Locate the cell with the specified text and output its (X, Y) center coordinate. 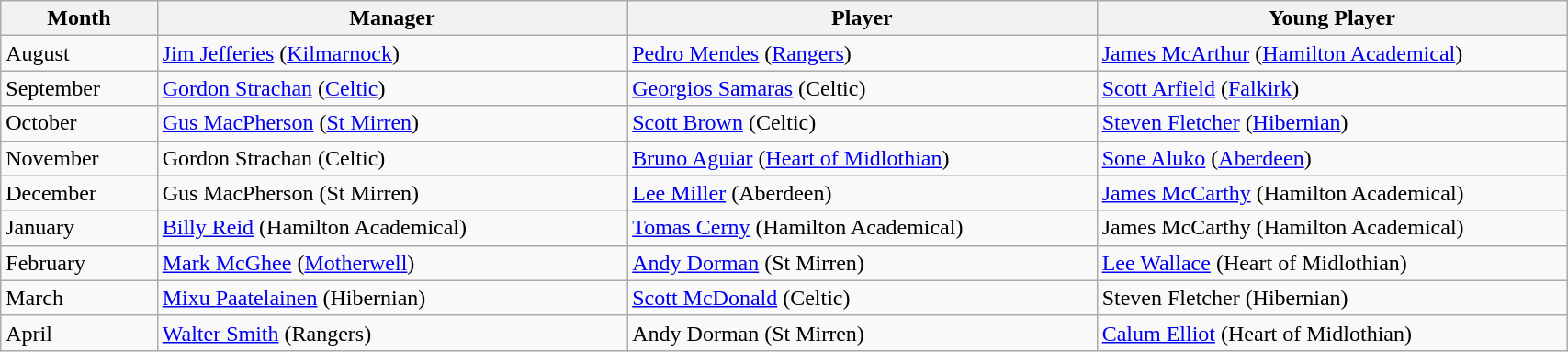
Lee Wallace (Heart of Midlothian) (1332, 263)
Mixu Paatelainen (Hibernian) (391, 298)
October (79, 123)
Pedro Mendes (Rangers) (862, 53)
August (79, 53)
January (79, 228)
February (79, 263)
Scott Brown (Celtic) (862, 123)
Billy Reid (Hamilton Academical) (391, 228)
Jim Jefferies (Kilmarnock) (391, 53)
Young Player (1332, 18)
Scott Arfield (Falkirk) (1332, 88)
Georgios Samaras (Celtic) (862, 88)
Scott McDonald (Celtic) (862, 298)
Month (79, 18)
Manager (391, 18)
September (79, 88)
Walter Smith (Rangers) (391, 333)
Player (862, 18)
April (79, 333)
December (79, 193)
Sone Aluko (Aberdeen) (1332, 158)
March (79, 298)
Mark McGhee (Motherwell) (391, 263)
James McArthur (Hamilton Academical) (1332, 53)
November (79, 158)
Tomas Cerny (Hamilton Academical) (862, 228)
Bruno Aguiar (Heart of Midlothian) (862, 158)
Calum Elliot (Heart of Midlothian) (1332, 333)
Lee Miller (Aberdeen) (862, 193)
